Determine the (x, y) coordinate at the center of the cell enclosing the given text.  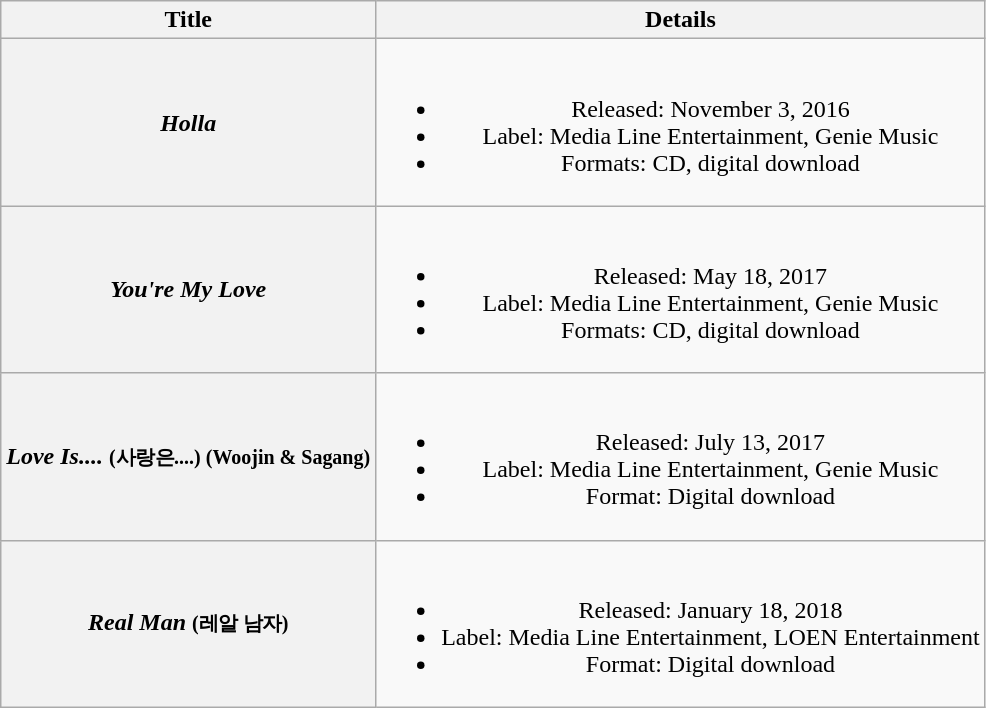
Released: July 13, 2017Label: Media Line Entertainment, Genie MusicFormat: Digital download (681, 456)
Love Is.... (사랑은....) (Woojin & Sagang) (188, 456)
Released: May 18, 2017Label: Media Line Entertainment, Genie MusicFormats: CD, digital download (681, 290)
Details (681, 20)
Holla (188, 122)
Released: January 18, 2018Label: Media Line Entertainment, LOEN EntertainmentFormat: Digital download (681, 624)
Released: November 3, 2016Label: Media Line Entertainment, Genie MusicFormats: CD, digital download (681, 122)
Real Man (레알 남자) (188, 624)
You're My Love (188, 290)
Title (188, 20)
